Locate the cell with the specified text and output its [x, y] center coordinate. 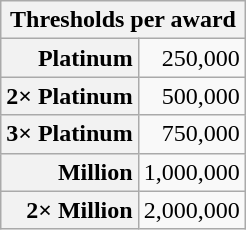
2,000,000 [192, 210]
Platinum [70, 58]
1,000,000 [192, 172]
2× Platinum [70, 96]
750,000 [192, 134]
500,000 [192, 96]
Million [70, 172]
Thresholds per award [123, 20]
3× Platinum [70, 134]
2× Million [70, 210]
250,000 [192, 58]
